Return the (X, Y) coordinate for the center point of the cell that contains the specified text.  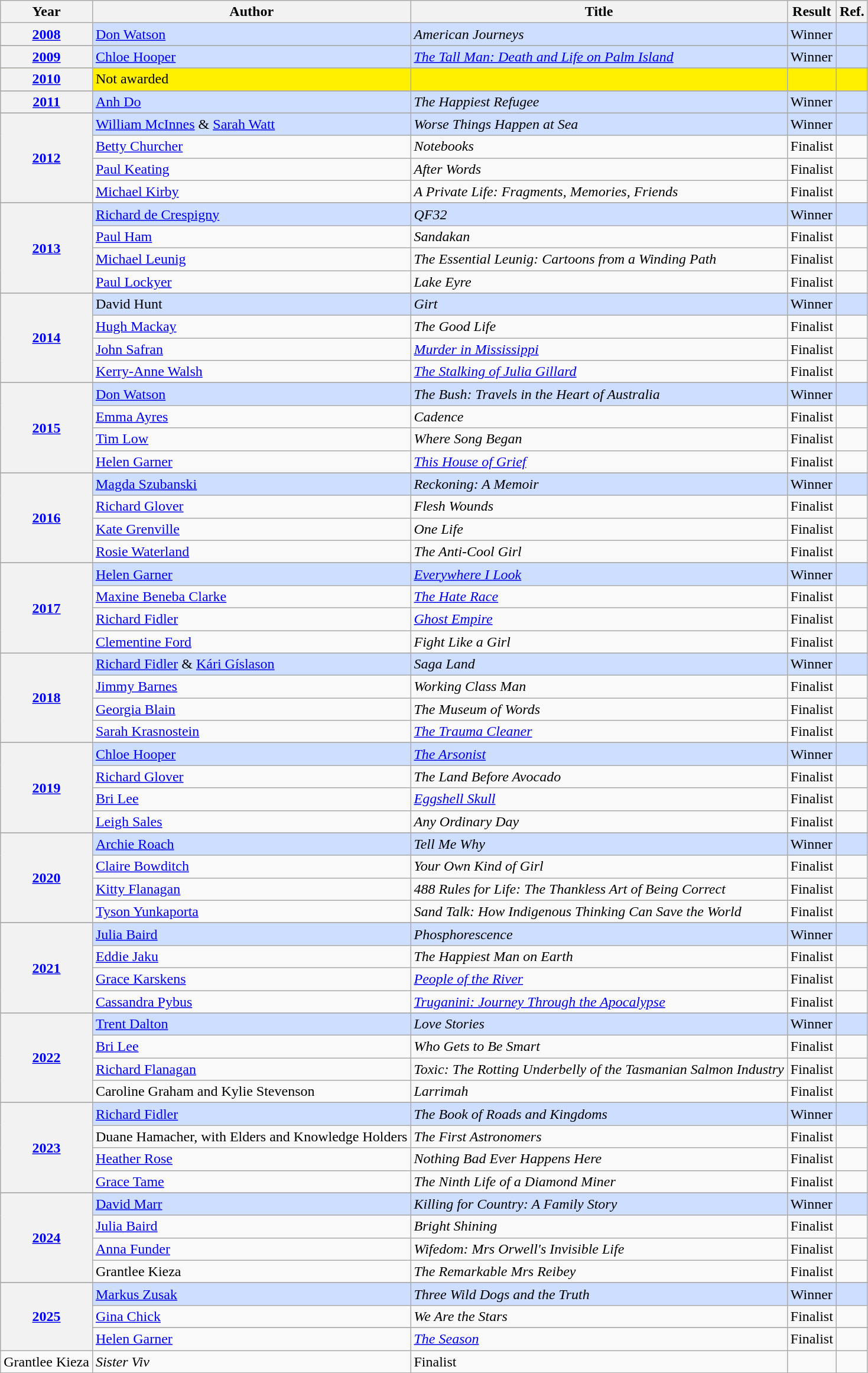
Reckoning: A Memoir (599, 484)
Paul Lockyer (252, 282)
2024 (47, 1238)
The Happiest Man on Earth (599, 956)
Michael Leunig (252, 259)
Lake Eyre (599, 282)
Eggshell Skull (599, 799)
The Anti-Cool Girl (599, 551)
Anh Do (252, 102)
The Arsonist (599, 754)
The Season (599, 1339)
Author (252, 12)
The Bush: Travels in the Heart of Australia (599, 394)
Working Class Man (599, 687)
The Hate Race (599, 596)
2020 (47, 878)
Eddie Jaku (252, 956)
Larrimah (599, 1092)
Tell Me Why (599, 844)
A Private Life: Fragments, Memories, Friends (599, 191)
The Trauma Cleaner (599, 732)
Who Gets to Be Smart (599, 1047)
Grace Karskens (252, 979)
Wifedom: Mrs Orwell's Invisible Life (599, 1249)
Killing for Country: A Family Story (599, 1204)
Paul Ham (252, 236)
Title (599, 12)
Love Stories (599, 1024)
Year (47, 12)
Sister Viv (252, 1361)
Anna Funder (252, 1249)
Maxine Beneba Clarke (252, 596)
Leigh Sales (252, 822)
Kerry-Anne Walsh (252, 372)
Result (812, 12)
2010 (47, 79)
The Tall Man: Death and Life on Palm Island (599, 57)
2022 (47, 1058)
The Good Life (599, 327)
William McInnes & Sarah Watt (252, 124)
Paul Keating (252, 169)
Sarah Krasnostein (252, 732)
Michael Kirby (252, 191)
John Safran (252, 349)
Worse Things Happen at Sea (599, 124)
2012 (47, 158)
Clementine Ford (252, 641)
488 Rules for Life: The Thankless Art of Being Correct (599, 889)
The Land Before Avocado (599, 777)
Phosphorescence (599, 934)
Tyson Yunkaporta (252, 911)
Murder in Mississippi (599, 349)
2015 (47, 428)
The Museum of Words (599, 709)
Trent Dalton (252, 1024)
Betty Churcher (252, 147)
Everywhere I Look (599, 574)
Sand Talk: How Indigenous Thinking Can Save the World (599, 911)
The Ninth Life of a Diamond Miner (599, 1182)
The Stalking of Julia Gillard (599, 372)
Saga Land (599, 664)
Tim Low (252, 439)
Sandakan (599, 236)
Rosie Waterland (252, 551)
Three Wild Dogs and the Truth (599, 1294)
Toxic: The Rotting Underbelly of the Tasmanian Salmon Industry (599, 1069)
Cassandra Pybus (252, 1002)
Your Own Kind of Girl (599, 866)
2014 (47, 338)
Truganini: Journey Through the Apocalypse (599, 1002)
Flesh Wounds (599, 507)
Nothing Bad Ever Happens Here (599, 1159)
This House of Grief (599, 462)
Archie Roach (252, 844)
2018 (47, 698)
Georgia Blain (252, 709)
Heather Rose (252, 1159)
2023 (47, 1148)
Richard de Crespigny (252, 214)
The Happiest Refugee (599, 102)
Emma Ayres (252, 417)
People of the River (599, 979)
Bright Shining (599, 1226)
Where Song Began (599, 439)
2008 (47, 34)
Richard Fidler & Kári Gíslason (252, 664)
Cadence (599, 417)
We Are the Stars (599, 1316)
The Remarkable Mrs Reibey (599, 1271)
American Journeys (599, 34)
David Marr (252, 1204)
2025 (47, 1316)
Claire Bowditch (252, 866)
2011 (47, 102)
After Words (599, 169)
The Book of Roads and Kingdoms (599, 1114)
Girt (599, 304)
Duane Hamacher, with Elders and Knowledge Holders (252, 1137)
Not awarded (252, 79)
The First Astronomers (599, 1137)
Kitty Flanagan (252, 889)
2019 (47, 788)
One Life (599, 529)
The Essential Leunig: Cartoons from a Winding Path (599, 259)
Ghost Empire (599, 619)
Caroline Graham and Kylie Stevenson (252, 1092)
Richard Flanagan (252, 1069)
David Hunt (252, 304)
2016 (47, 518)
QF32 (599, 214)
Magda Szubanski (252, 484)
Grace Tame (252, 1182)
Ref. (852, 12)
2013 (47, 248)
Hugh Mackay (252, 327)
Jimmy Barnes (252, 687)
Fight Like a Girl (599, 641)
2021 (47, 968)
Kate Grenville (252, 529)
Markus Zusak (252, 1294)
Notebooks (599, 147)
Gina Chick (252, 1316)
2017 (47, 608)
2009 (47, 57)
Any Ordinary Day (599, 822)
